Determine the [X, Y] coordinate at the center of the cell enclosing the given text.  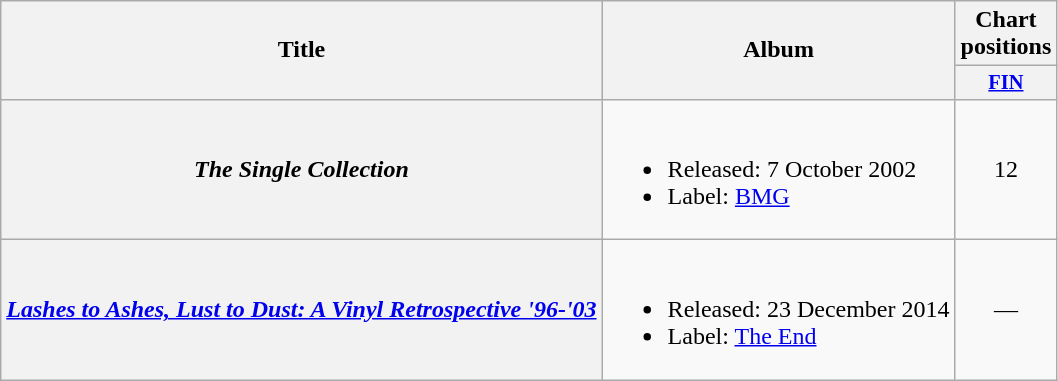
Released: 23 December 2014Label: The End [778, 310]
Released: 7 October 2002Label: BMG [778, 169]
Lashes to Ashes, Lust to Dust: A Vinyl Retrospective '96-'03 [302, 310]
Chart positions [1006, 34]
Title [302, 50]
— [1006, 310]
Album [778, 50]
12 [1006, 169]
FIN [1006, 83]
The Single Collection [302, 169]
